Detect which cell encompasses the target text, then output its [X, Y] center coordinate. 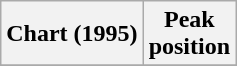
Peakposition [189, 34]
Chart (1995) [72, 34]
